Find where the given text appears and provide that cell's center as (X, Y) coordinate. 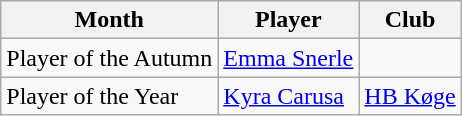
Emma Snerle (288, 58)
Club (410, 20)
HB Køge (410, 96)
Player of the Year (110, 96)
Month (110, 20)
Kyra Carusa (288, 96)
Player of the Autumn (110, 58)
Player (288, 20)
